Pinpoint the cell where the given text exists, returning its (X, Y) midpoint coordinate. 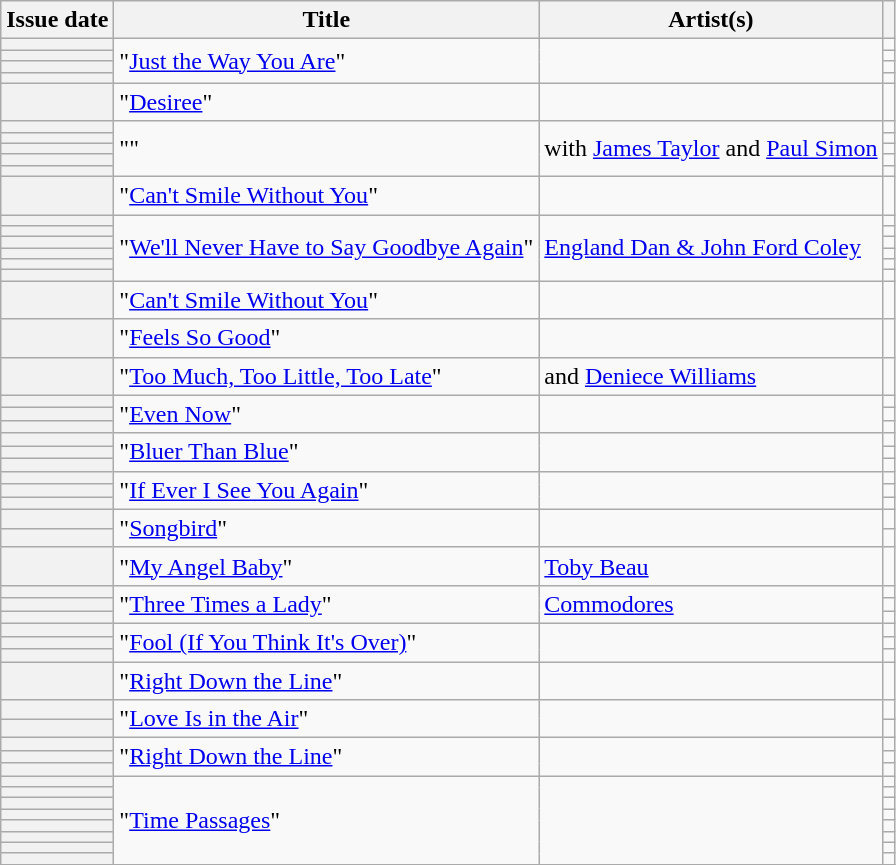
"My Angel Baby" (326, 566)
"Even Now" (326, 414)
Commodores (711, 604)
"Desiree" (326, 102)
"Songbird" (326, 528)
and Deniece Williams (711, 376)
"" (326, 148)
with James Taylor and Paul Simon (711, 148)
Toby Beau (711, 566)
"Bluer Than Blue" (326, 452)
"If Ever I See You Again" (326, 490)
"Just the Way You Are" (326, 61)
"Three Times a Lady" (326, 604)
Artist(s) (711, 20)
England Dan & John Ford Coley (711, 247)
"Time Passages" (326, 820)
"Fool (If You Think It's Over)" (326, 642)
Issue date (58, 20)
Title (326, 20)
"Love Is in the Air" (326, 719)
"Feels So Good" (326, 338)
"Too Much, Too Little, Too Late" (326, 376)
"We'll Never Have to Say Goodbye Again" (326, 247)
